Capture the cell that displays the provided text and extract its (x, y) central coordinate. 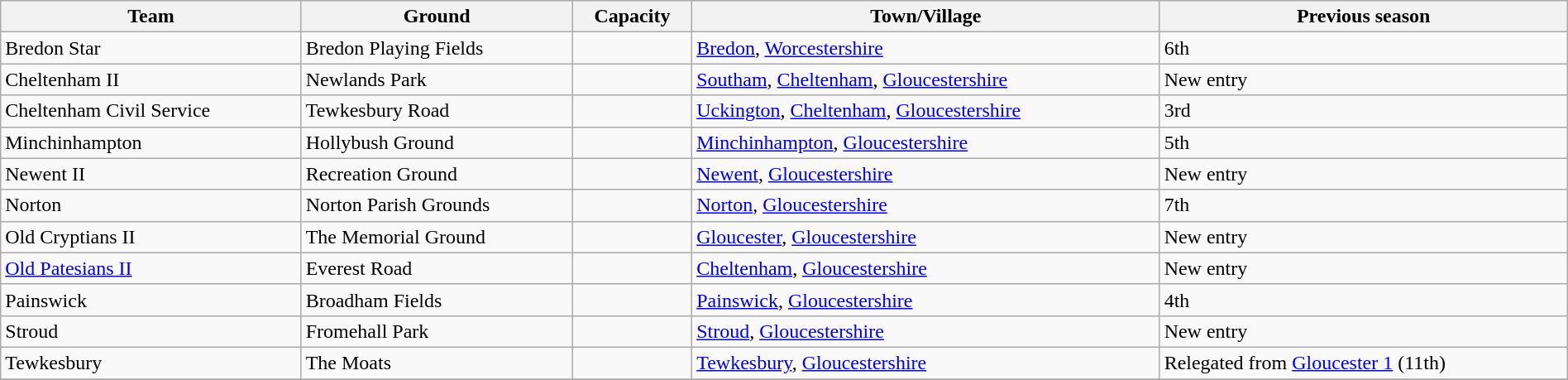
Norton, Gloucestershire (926, 205)
Relegated from Gloucester 1 (11th) (1363, 363)
Fromehall Park (437, 331)
Southam, Cheltenham, Gloucestershire (926, 79)
The Moats (437, 363)
Stroud (151, 331)
Bredon Star (151, 48)
Old Cryptians II (151, 237)
Stroud, Gloucestershire (926, 331)
Newlands Park (437, 79)
Bredon, Worcestershire (926, 48)
Newent, Gloucestershire (926, 174)
Cheltenham II (151, 79)
4th (1363, 300)
Norton Parish Grounds (437, 205)
Uckington, Cheltenham, Gloucestershire (926, 111)
Capacity (632, 17)
Gloucester, Gloucestershire (926, 237)
Town/Village (926, 17)
Painswick (151, 300)
Everest Road (437, 268)
Previous season (1363, 17)
Cheltenham Civil Service (151, 111)
6th (1363, 48)
Newent II (151, 174)
3rd (1363, 111)
Minchinhampton (151, 142)
7th (1363, 205)
Hollybush Ground (437, 142)
Bredon Playing Fields (437, 48)
Tewkesbury, Gloucestershire (926, 363)
Cheltenham, Gloucestershire (926, 268)
Broadham Fields (437, 300)
Norton (151, 205)
5th (1363, 142)
Recreation Ground (437, 174)
Minchinhampton, Gloucestershire (926, 142)
Ground (437, 17)
Tewkesbury (151, 363)
Painswick, Gloucestershire (926, 300)
Team (151, 17)
Old Patesians II (151, 268)
The Memorial Ground (437, 237)
Tewkesbury Road (437, 111)
